From the cell containing the given text, extract its center point as [x, y] coordinate. 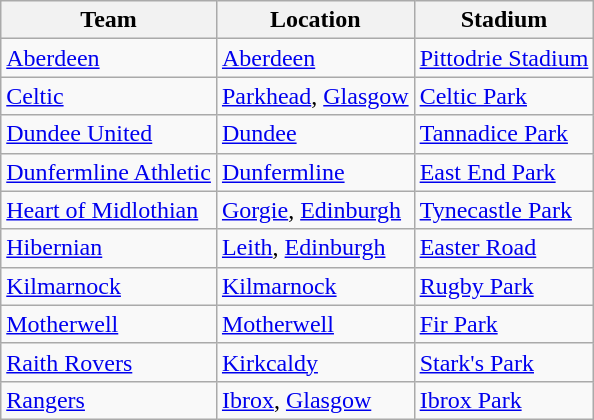
Tannadice Park [504, 134]
Gorgie, Edinburgh [315, 210]
Dunfermline Athletic [109, 172]
Rugby Park [504, 286]
Celtic [109, 96]
Location [315, 20]
Team [109, 20]
Ibrox, Glasgow [315, 400]
Parkhead, Glasgow [315, 96]
Ibrox Park [504, 400]
Leith, Edinburgh [315, 248]
Stark's Park [504, 362]
Dunfermline [315, 172]
Kirkcaldy [315, 362]
Dundee [315, 134]
Heart of Midlothian [109, 210]
Raith Rovers [109, 362]
Rangers [109, 400]
Dundee United [109, 134]
Celtic Park [504, 96]
Hibernian [109, 248]
Stadium [504, 20]
Fir Park [504, 324]
East End Park [504, 172]
Tynecastle Park [504, 210]
Pittodrie Stadium [504, 58]
Easter Road [504, 248]
